Identify which cell holds the provided text, then report its (x, y) central coordinate. 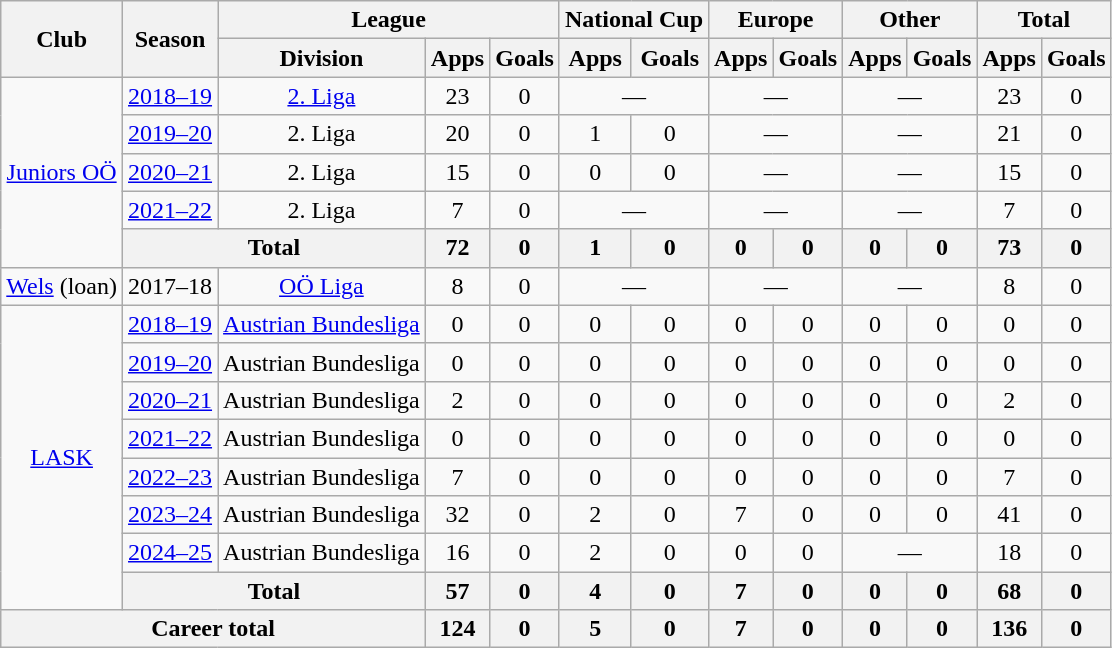
Europe (776, 20)
72 (457, 248)
Club (62, 39)
Division (322, 58)
League (389, 20)
Season (170, 39)
2024–25 (170, 553)
OÖ Liga (322, 286)
5 (595, 629)
18 (1009, 553)
Wels (loan) (62, 286)
21 (1009, 134)
2022–23 (170, 477)
National Cup (634, 20)
16 (457, 553)
Career total (214, 629)
32 (457, 515)
2017–18 (170, 286)
4 (595, 591)
Other (910, 20)
68 (1009, 591)
73 (1009, 248)
LASK (62, 457)
Juniors OÖ (62, 172)
124 (457, 629)
2023–24 (170, 515)
57 (457, 591)
136 (1009, 629)
41 (1009, 515)
20 (457, 134)
